Determine the [x, y] coordinate at the center of the cell enclosing the given text.  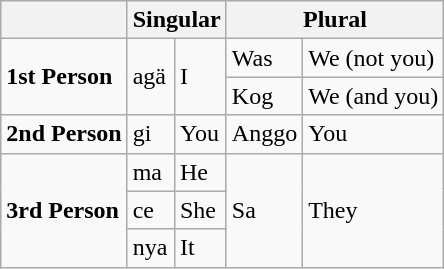
nya [150, 248]
3rd Person [64, 210]
agä [150, 77]
She [200, 210]
Was [264, 58]
1st Person [64, 77]
Anggo [264, 134]
Singular [176, 20]
They [374, 210]
Sa [264, 210]
We (not you) [374, 58]
ma [150, 172]
He [200, 172]
ce [150, 210]
It [200, 248]
I [200, 77]
We (and you) [374, 96]
Kog [264, 96]
gi [150, 134]
Plural [335, 20]
2nd Person [64, 134]
